Locate the cell with the specified text and output its [x, y] center coordinate. 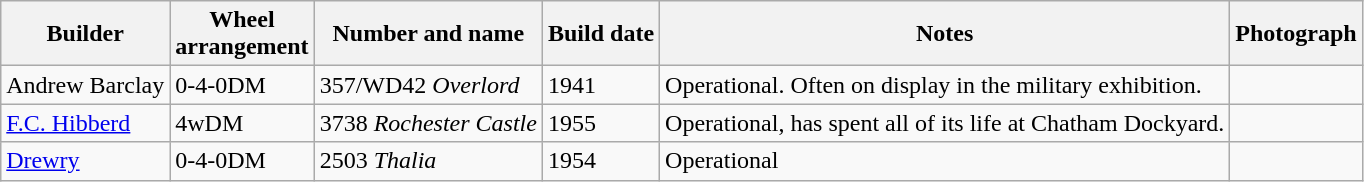
Operational, has spent all of its life at Chatham Dockyard. [945, 123]
2503 Thalia [428, 161]
Drewry [86, 161]
1941 [600, 85]
Photograph [1296, 34]
Notes [945, 34]
Andrew Barclay [86, 85]
3738 Rochester Castle [428, 123]
Build date [600, 34]
357/WD42 Overlord [428, 85]
Number and name [428, 34]
1955 [600, 123]
Operational [945, 161]
Builder [86, 34]
Operational. Often on display in the military exhibition. [945, 85]
4wDM [242, 123]
Wheelarrangement [242, 34]
1954 [600, 161]
F.C. Hibberd [86, 123]
